For the text-containing cell, return its midpoint in [X, Y] coordinate format. 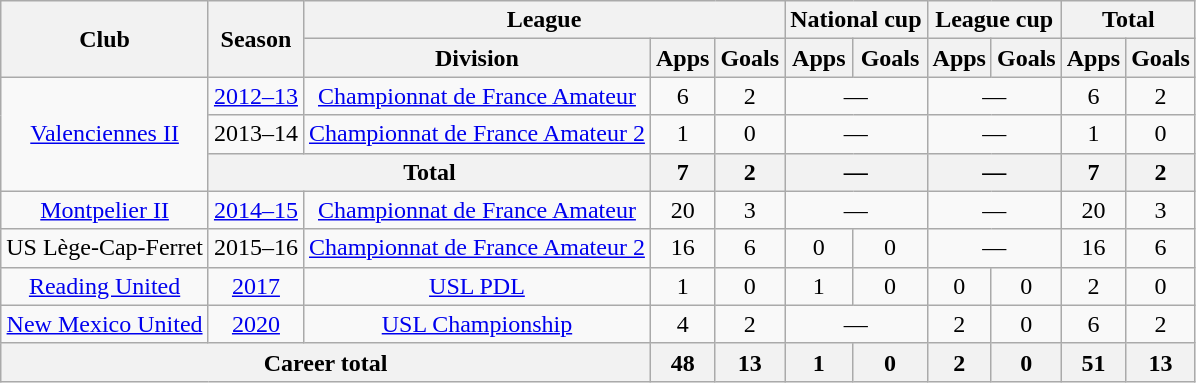
Club [105, 39]
Montpelier II [105, 210]
USL Championship [476, 324]
2014–15 [256, 210]
2012–13 [256, 96]
USL PDL [476, 286]
2013–14 [256, 134]
Division [476, 58]
2017 [256, 286]
League [544, 20]
2015–16 [256, 248]
New Mexico United [105, 324]
National cup [856, 20]
2020 [256, 324]
US Lège-Cap-Ferret [105, 248]
48 [682, 362]
Season [256, 39]
Valenciennes II [105, 134]
Reading United [105, 286]
4 [682, 324]
Career total [326, 362]
League cup [994, 20]
51 [1093, 362]
